Capture the cell that displays the provided text and extract its [x, y] central coordinate. 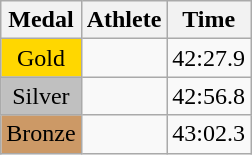
42:56.8 [209, 96]
Bronze [41, 134]
43:02.3 [209, 134]
42:27.9 [209, 58]
Silver [41, 96]
Athlete [124, 20]
Gold [41, 58]
Time [209, 20]
Medal [41, 20]
